From the cell containing the given text, extract its center point as (x, y) coordinate. 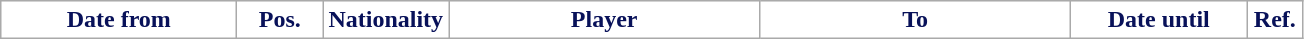
Player (604, 20)
Date from (119, 20)
Pos. (280, 20)
Date until (1159, 20)
Ref. (1275, 20)
To (916, 20)
Nationality (386, 20)
